Identify which cell holds the provided text, then report its [X, Y] central coordinate. 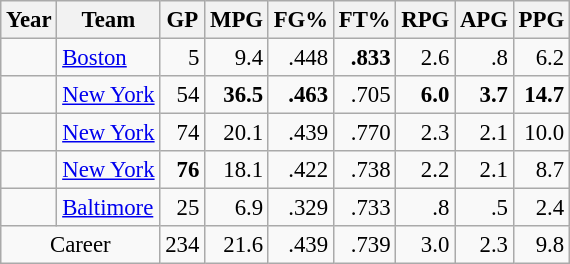
74 [182, 133]
234 [182, 245]
.705 [364, 95]
25 [182, 208]
6.2 [541, 58]
9.4 [237, 58]
.833 [364, 58]
PPG [541, 20]
GP [182, 20]
.463 [300, 95]
2.6 [426, 58]
2.4 [541, 208]
6.0 [426, 95]
54 [182, 95]
Baltimore [108, 208]
21.6 [237, 245]
Year [29, 20]
RPG [426, 20]
3.0 [426, 245]
.329 [300, 208]
14.7 [541, 95]
6.9 [237, 208]
APG [484, 20]
Boston [108, 58]
10.0 [541, 133]
FT% [364, 20]
8.7 [541, 170]
Career [80, 245]
18.1 [237, 170]
.448 [300, 58]
2.2 [426, 170]
MPG [237, 20]
3.7 [484, 95]
FG% [300, 20]
.738 [364, 170]
.770 [364, 133]
Team [108, 20]
.422 [300, 170]
.5 [484, 208]
9.8 [541, 245]
76 [182, 170]
5 [182, 58]
.739 [364, 245]
.733 [364, 208]
20.1 [237, 133]
36.5 [237, 95]
